Search for the cell housing the specified text and yield its [X, Y] center coordinate. 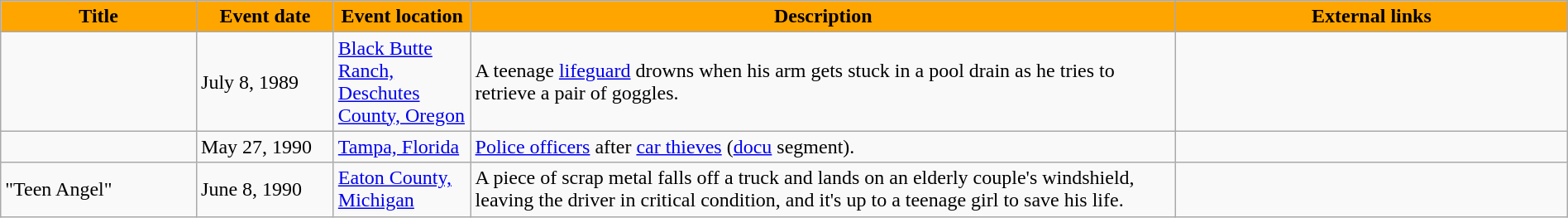
Event location [402, 17]
Eaton County, Michigan [402, 189]
July 8, 1989 [265, 81]
A teenage lifeguard drowns when his arm gets stuck in a pool drain as he tries to retrieve a pair of goggles. [824, 81]
"Teen Angel" [99, 189]
Tampa, Florida [402, 147]
Police officers after car thieves (docu segment). [824, 147]
External links [1372, 17]
Event date [265, 17]
Description [824, 17]
June 8, 1990 [265, 189]
May 27, 1990 [265, 147]
Black Butte Ranch, Deschutes County, Oregon [402, 81]
Title [99, 17]
